Determine the [X, Y] coordinate at the center of the cell enclosing the given text.  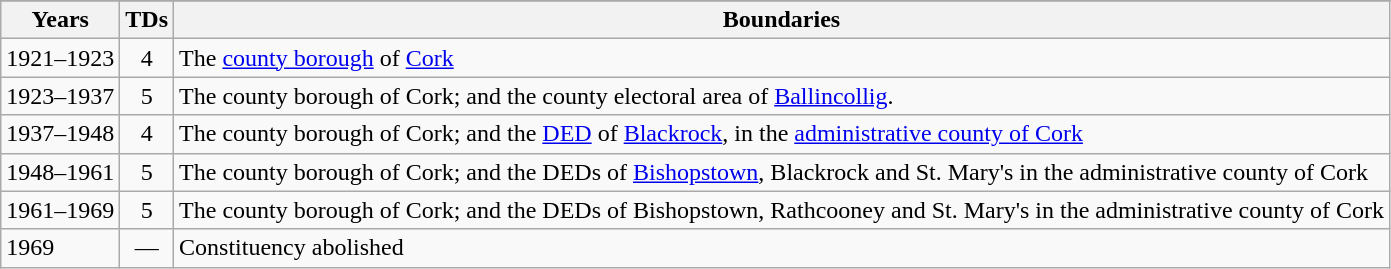
Constituency abolished [782, 248]
The county borough of Cork; and the DEDs of Bishopstown, Rathcooney and St. Mary's in the administrative county of Cork [782, 210]
1921–1923 [60, 58]
1948–1961 [60, 172]
1969 [60, 248]
The county borough of Cork; and the DEDs of Bishopstown, Blackrock and St. Mary's in the administrative county of Cork [782, 172]
The county borough of Cork; and the county electoral area of Ballincollig. [782, 96]
1961–1969 [60, 210]
1937–1948 [60, 134]
The county borough of Cork; and the DED of Blackrock, in the administrative county of Cork [782, 134]
The county borough of Cork [782, 58]
Boundaries [782, 20]
TDs [147, 20]
1923–1937 [60, 96]
— [147, 248]
Years [60, 20]
